Identify which cell holds the provided text, then report its (X, Y) central coordinate. 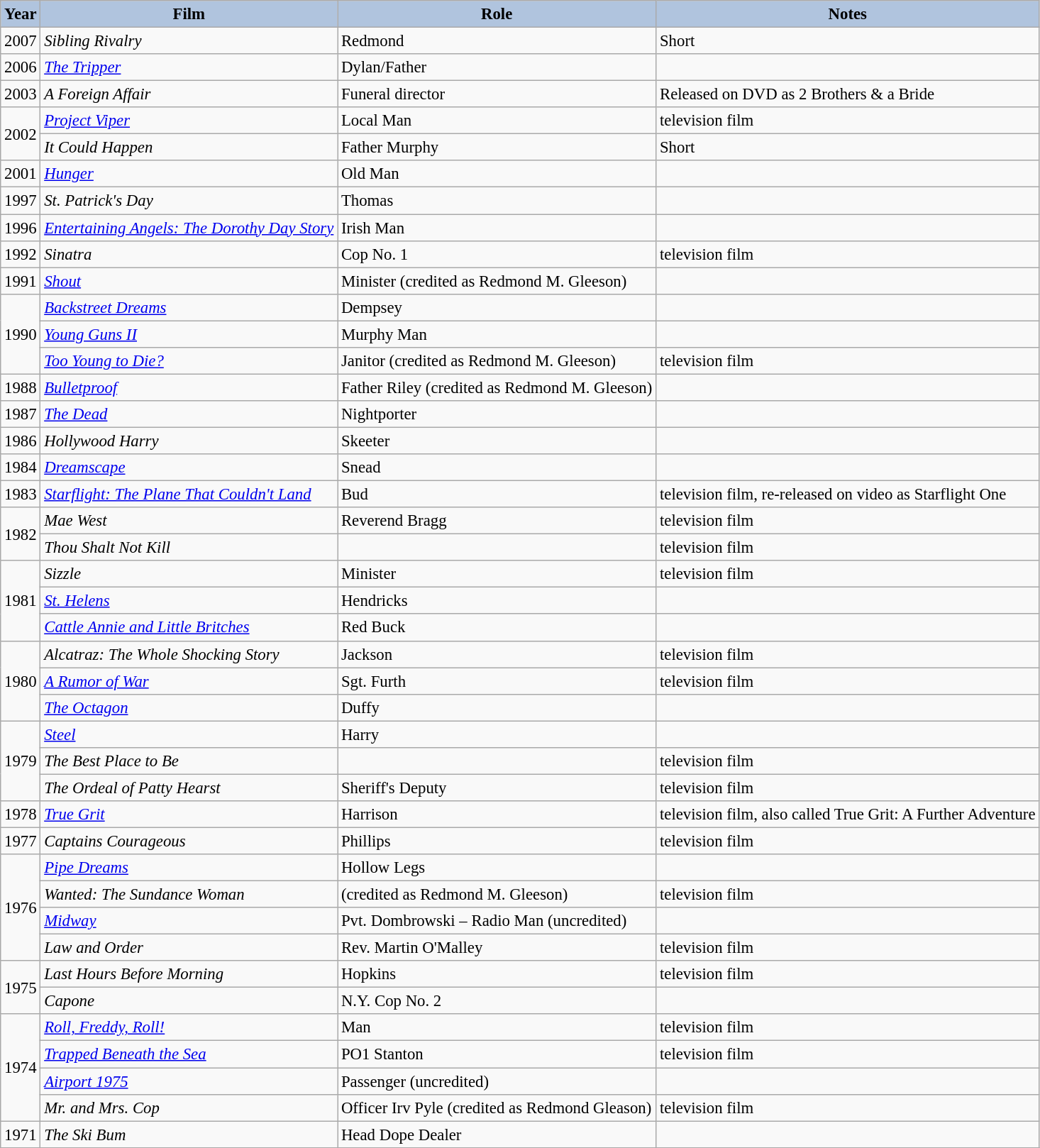
Sibling Rivalry (189, 41)
Project Viper (189, 121)
Harrison (497, 815)
Passenger (uncredited) (497, 1081)
Hunger (189, 174)
Irish Man (497, 228)
Murphy Man (497, 334)
Phillips (497, 841)
Minister (497, 574)
Entertaining Angels: The Dorothy Day Story (189, 228)
1981 (21, 600)
(credited as Redmond M. Gleeson) (497, 895)
Hendricks (497, 601)
television film, also called True Grit: A Further Adventure (848, 815)
1988 (21, 387)
1978 (21, 815)
Pvt. Dombrowski – Radio Man (uncredited) (497, 921)
2003 (21, 94)
The Octagon (189, 707)
Released on DVD as 2 Brothers & a Bride (848, 94)
Last Hours Before Morning (189, 974)
1982 (21, 534)
1975 (21, 988)
2002 (21, 133)
1983 (21, 495)
1987 (21, 414)
2006 (21, 67)
PO1 Stanton (497, 1054)
1997 (21, 201)
Too Young to Die? (189, 361)
Capone (189, 1001)
Sinatra (189, 254)
Head Dope Dealer (497, 1135)
Rev. Martin O'Malley (497, 948)
Year (21, 14)
Jackson (497, 654)
Thou Shalt Not Kill (189, 548)
Sheriff's Deputy (497, 788)
Dempsey (497, 307)
Steel (189, 734)
1980 (21, 681)
It Could Happen (189, 148)
1996 (21, 228)
Pipe Dreams (189, 868)
Redmond (497, 41)
Snead (497, 468)
The Tripper (189, 67)
Dreamscape (189, 468)
Cop No. 1 (497, 254)
1984 (21, 468)
Thomas (497, 201)
Sizzle (189, 574)
Law and Order (189, 948)
The Ordeal of Patty Hearst (189, 788)
Starflight: The Plane That Couldn't Land (189, 495)
1977 (21, 841)
Shout (189, 281)
Young Guns II (189, 334)
1976 (21, 907)
Hollywood Harry (189, 441)
Duffy (497, 707)
2007 (21, 41)
N.Y. Cop No. 2 (497, 1001)
Old Man (497, 174)
Trapped Beneath the Sea (189, 1054)
Bulletproof (189, 387)
Dylan/Father (497, 67)
St. Patrick's Day (189, 201)
Father Murphy (497, 148)
St. Helens (189, 601)
Bud (497, 495)
Notes (848, 14)
Officer Irv Pyle (credited as Redmond Gleason) (497, 1108)
Cattle Annie and Little Britches (189, 628)
Roll, Freddy, Roll! (189, 1028)
The Dead (189, 414)
2001 (21, 174)
1992 (21, 254)
1974 (21, 1068)
Midway (189, 921)
True Grit (189, 815)
The Ski Bum (189, 1135)
Alcatraz: The Whole Shocking Story (189, 654)
Airport 1975 (189, 1081)
1971 (21, 1135)
1991 (21, 281)
Hollow Legs (497, 868)
television film, re-released on video as Starflight One (848, 495)
Minister (credited as Redmond M. Gleeson) (497, 281)
Hopkins (497, 974)
Harry (497, 734)
Mae West (189, 521)
The Best Place to Be (189, 761)
Funeral director (497, 94)
Red Buck (497, 628)
A Foreign Affair (189, 94)
Wanted: The Sundance Woman (189, 895)
Mr. and Mrs. Cop (189, 1108)
1986 (21, 441)
Role (497, 14)
Sgt. Furth (497, 681)
1979 (21, 761)
Backstreet Dreams (189, 307)
Nightporter (497, 414)
Reverend Bragg (497, 521)
Skeeter (497, 441)
A Rumor of War (189, 681)
Man (497, 1028)
Film (189, 14)
Father Riley (credited as Redmond M. Gleeson) (497, 387)
Janitor (credited as Redmond M. Gleeson) (497, 361)
Local Man (497, 121)
Captains Courageous (189, 841)
1990 (21, 333)
